From the cell containing the given text, extract its center point as (x, y) coordinate. 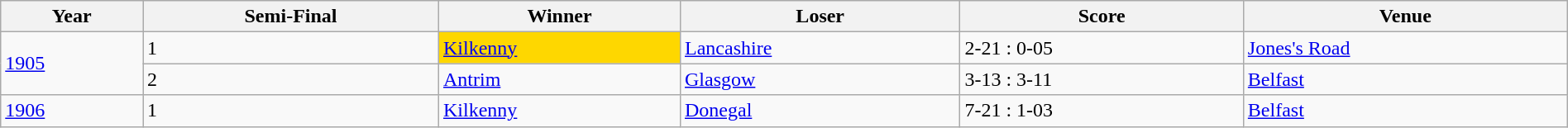
Winner (560, 17)
Loser (820, 17)
Glasgow (820, 79)
Jones's Road (1405, 48)
Score (1102, 17)
1905 (72, 64)
Lancashire (820, 48)
2 (291, 79)
Donegal (820, 111)
Semi-Final (291, 17)
Antrim (560, 79)
Venue (1405, 17)
3-13 : 3-11 (1102, 79)
Year (72, 17)
2-21 : 0-05 (1102, 48)
7-21 : 1-03 (1102, 111)
1906 (72, 111)
